Capture the cell that displays the provided text and extract its [X, Y] central coordinate. 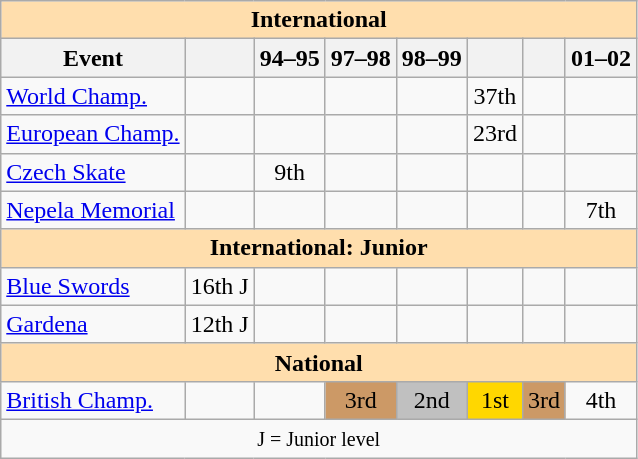
2nd [432, 400]
94–95 [290, 58]
97–98 [360, 58]
4th [600, 400]
J = Junior level [319, 438]
International [319, 20]
16th J [220, 286]
7th [600, 210]
12th J [220, 324]
Nepela Memorial [93, 210]
World Champ. [93, 96]
International: Junior [319, 248]
Event [93, 58]
1st [494, 400]
Blue Swords [93, 286]
Gardena [93, 324]
National [319, 362]
23rd [494, 134]
9th [290, 172]
37th [494, 96]
European Champ. [93, 134]
98–99 [432, 58]
01–02 [600, 58]
Czech Skate [93, 172]
British Champ. [93, 400]
